From the cell containing the given text, extract its center point as [x, y] coordinate. 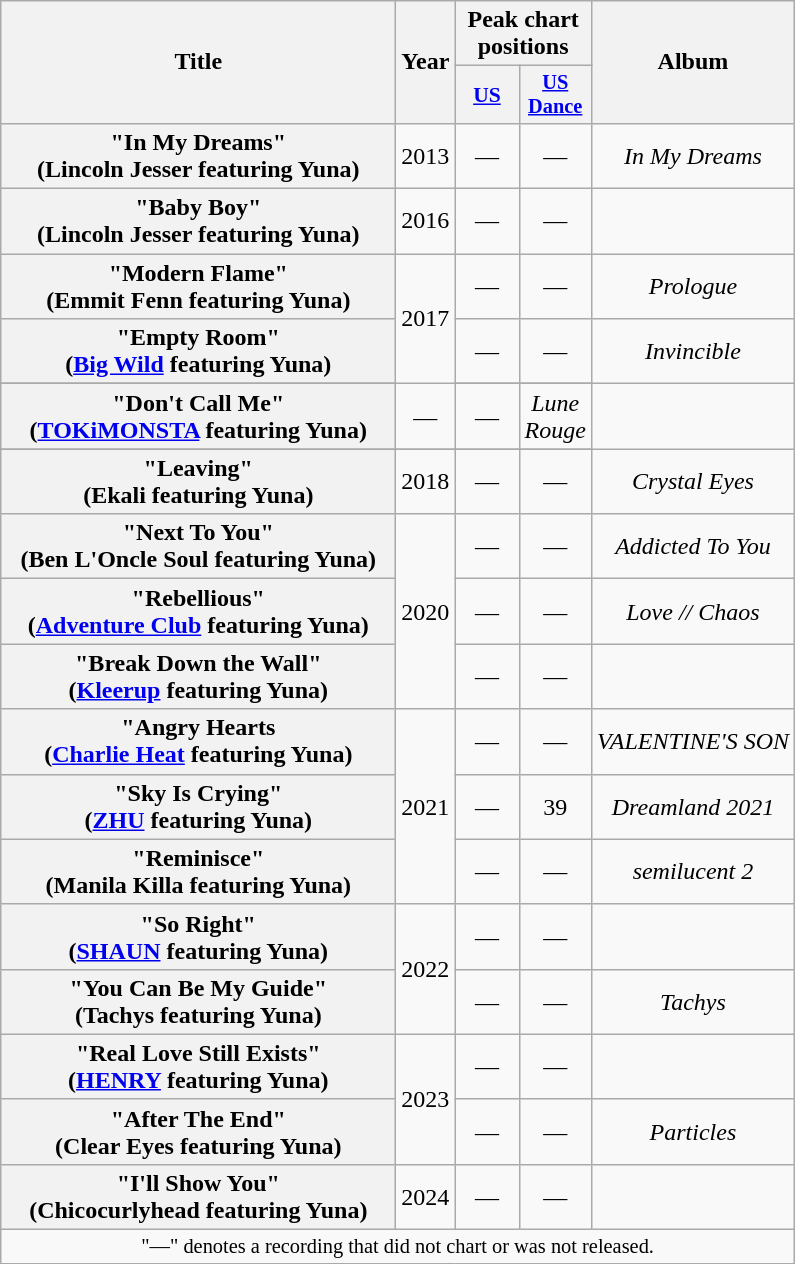
2017 [426, 319]
"Angry Hearts(Charlie Heat featuring Yuna) [198, 742]
2022 [426, 969]
"Rebellious" (Adventure Club featuring Yuna) [198, 612]
"Sky Is Crying" (ZHU featuring Yuna) [198, 806]
"I'll Show You"(Chicocurlyhead featuring Yuna) [198, 1196]
"Leaving" (Ekali featuring Yuna) [198, 482]
Invincible [692, 352]
"Don't Call Me"(TOKiMONSTA featuring Yuna) [198, 416]
"Modern Flame"(Emmit Fenn featuring Yuna) [198, 286]
2021 [426, 806]
Year [426, 62]
2023 [426, 1099]
Tachys [692, 1002]
Addicted To You [692, 546]
"—" denotes a recording that did not chart or was not released. [398, 1247]
"In My Dreams"(Lincoln Jesser featuring Yuna) [198, 156]
"Real Love Still Exists"(HENRY featuring Yuna) [198, 1066]
"So Right"(SHAUN featuring Yuna) [198, 936]
VALENTINE'S SON [692, 742]
"You Can Be My Guide" (Tachys featuring Yuna) [198, 1002]
Particles [692, 1132]
Dreamland 2021 [692, 806]
"Break Down the Wall"(Kleerup featuring Yuna) [198, 676]
Prologue [692, 286]
2018 [426, 482]
"After The End"(Clear Eyes featuring Yuna) [198, 1132]
"Reminisce"(Manila Killa featuring Yuna) [198, 872]
"Baby Boy"(Lincoln Jesser featuring Yuna) [198, 222]
Love // Chaos [692, 612]
2020 [426, 612]
2016 [426, 222]
In My Dreams [692, 156]
2024 [426, 1196]
"Empty Room"(Big Wild featuring Yuna) [198, 352]
Peak chart positions [524, 34]
39 [555, 806]
2013 [426, 156]
Lune Rouge [555, 416]
Album [692, 62]
US [487, 95]
Crystal Eyes [692, 482]
Title [198, 62]
semilucent 2 [692, 872]
US Dance [555, 95]
"Next To You"(Ben L'Oncle Soul featuring Yuna) [198, 546]
